Search for the cell housing the specified text and yield its (x, y) center coordinate. 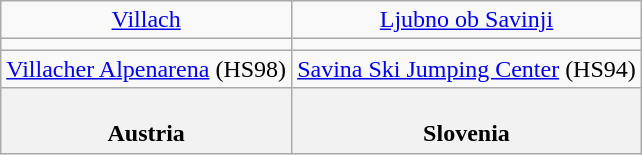
Slovenia (467, 120)
Villach (146, 20)
Ljubno ob Savinji (467, 20)
Austria (146, 120)
Savina Ski Jumping Center (HS94) (467, 69)
Villacher Alpenarena (HS98) (146, 69)
